From the cell containing the given text, extract its center point as (x, y) coordinate. 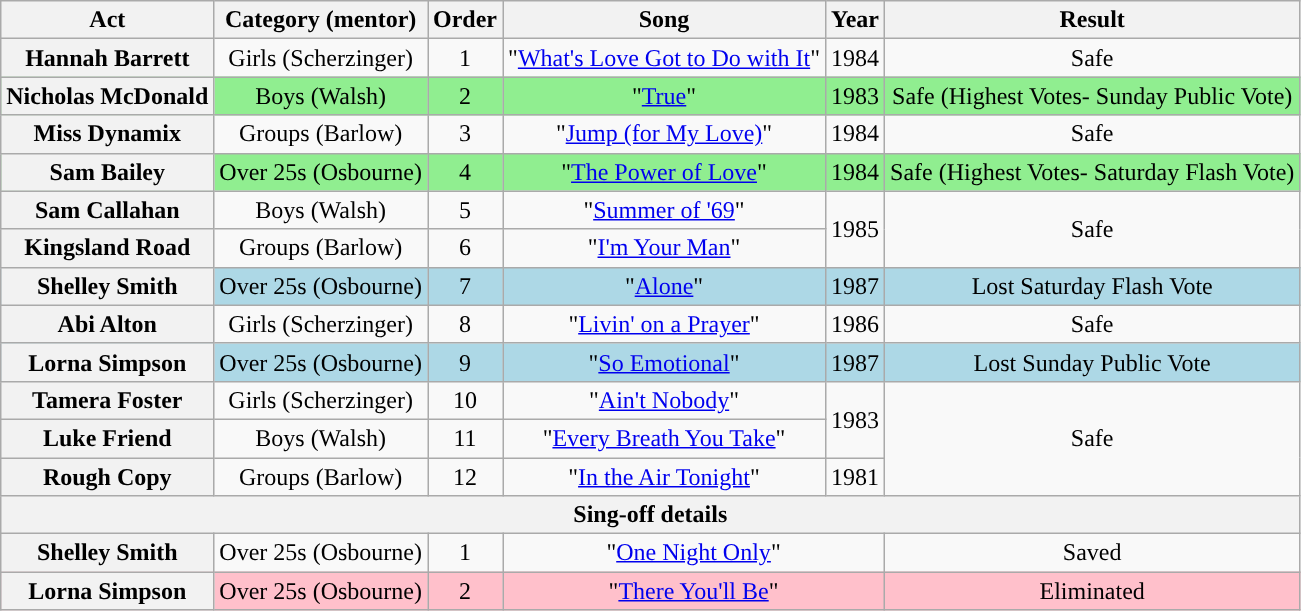
"Livin' on a Prayer" (664, 324)
10 (466, 400)
Order (466, 20)
"So Emotional" (664, 362)
1985 (854, 229)
Luke Friend (108, 438)
Act (108, 20)
Kingsland Road (108, 248)
Sam Callahan (108, 210)
Miss Dynamix (108, 134)
Result (1092, 20)
"There You'll Be" (694, 591)
"One Night Only" (694, 553)
Nicholas McDonald (108, 96)
Saved (1092, 553)
6 (466, 248)
"Ain't Nobody" (664, 400)
1986 (854, 324)
Year (854, 20)
Sam Bailey (108, 172)
9 (466, 362)
Safe (Highest Votes- Saturday Flash Vote) (1092, 172)
Lost Sunday Public Vote (1092, 362)
Category (mentor) (321, 20)
"In the Air Tonight" (664, 477)
4 (466, 172)
Lost Saturday Flash Vote (1092, 286)
Rough Copy (108, 477)
"Summer of '69" (664, 210)
8 (466, 324)
12 (466, 477)
"True" (664, 96)
Song (664, 20)
"Every Breath You Take" (664, 438)
"Jump (for My Love)" (664, 134)
"I'm Your Man" (664, 248)
"What's Love Got to Do with It" (664, 58)
5 (466, 210)
11 (466, 438)
7 (466, 286)
Hannah Barrett (108, 58)
1981 (854, 477)
Sing-off details (650, 515)
"The Power of Love" (664, 172)
3 (466, 134)
Eliminated (1092, 591)
"Alone" (664, 286)
Tamera Foster (108, 400)
Abi Alton (108, 324)
Safe (Highest Votes- Sunday Public Vote) (1092, 96)
